For the text-containing cell, return its midpoint in (x, y) coordinate format. 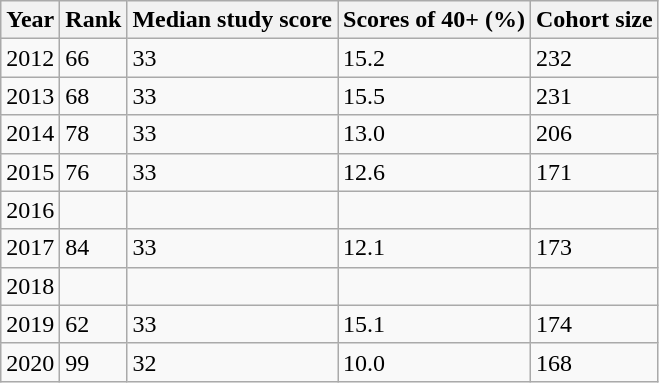
2015 (30, 172)
173 (594, 248)
10.0 (434, 362)
2012 (30, 58)
2018 (30, 286)
32 (232, 362)
Median study score (232, 20)
171 (594, 172)
12.6 (434, 172)
206 (594, 134)
84 (94, 248)
15.1 (434, 324)
68 (94, 96)
76 (94, 172)
13.0 (434, 134)
2016 (30, 210)
Year (30, 20)
15.2 (434, 58)
232 (594, 58)
2019 (30, 324)
2013 (30, 96)
2020 (30, 362)
231 (594, 96)
2014 (30, 134)
Cohort size (594, 20)
174 (594, 324)
Scores of 40+ (%) (434, 20)
99 (94, 362)
2017 (30, 248)
15.5 (434, 96)
78 (94, 134)
12.1 (434, 248)
168 (594, 362)
66 (94, 58)
Rank (94, 20)
62 (94, 324)
